Provide the [X, Y] coordinate of the cell's center where the given text is located.  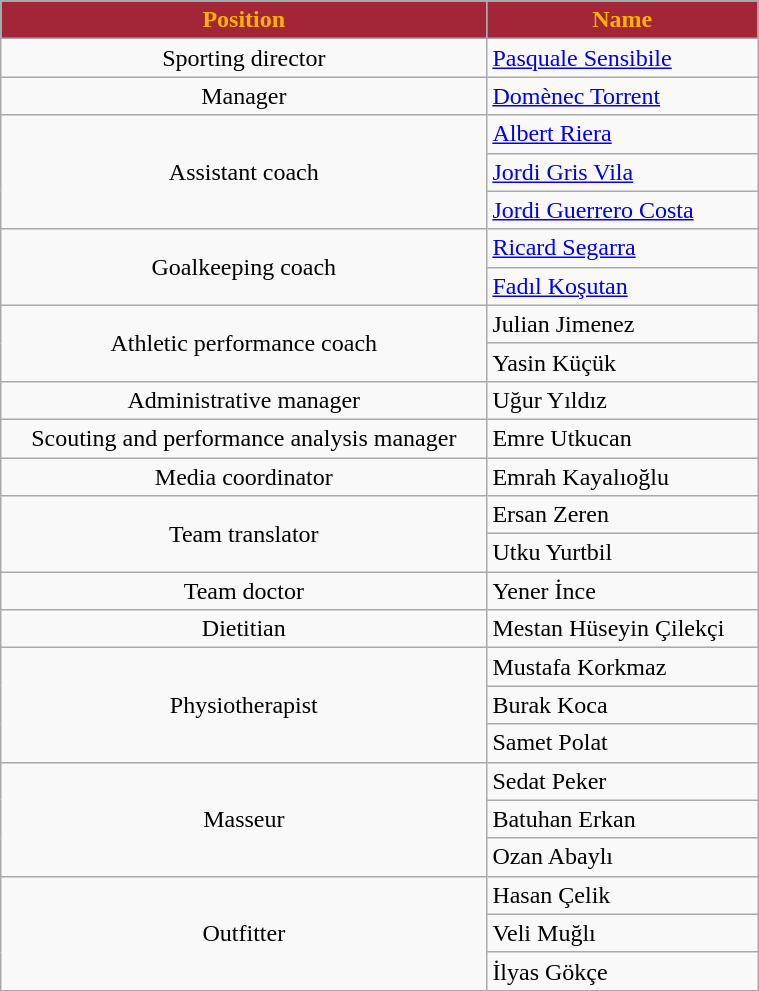
Yener İnce [622, 591]
Sporting director [244, 58]
Mestan Hüseyin Çilekçi [622, 629]
Sedat Peker [622, 781]
Yasin Küçük [622, 362]
Masseur [244, 819]
Manager [244, 96]
Team doctor [244, 591]
Fadıl Koşutan [622, 286]
Administrative manager [244, 400]
Team translator [244, 534]
Hasan Çelik [622, 895]
Ozan Abaylı [622, 857]
Domènec Torrent [622, 96]
Assistant coach [244, 172]
Athletic performance coach [244, 343]
Jordi Guerrero Costa [622, 210]
Samet Polat [622, 743]
Veli Muğlı [622, 933]
Albert Riera [622, 134]
Ersan Zeren [622, 515]
Emrah Kayalıoğlu [622, 477]
Utku Yurtbil [622, 553]
Media coordinator [244, 477]
Ricard Segarra [622, 248]
Goalkeeping coach [244, 267]
Burak Koca [622, 705]
Uğur Yıldız [622, 400]
Pasquale Sensibile [622, 58]
İlyas Gökçe [622, 971]
Mustafa Korkmaz [622, 667]
Batuhan Erkan [622, 819]
Position [244, 20]
Scouting and performance analysis manager [244, 438]
Outfitter [244, 933]
Jordi Gris Vila [622, 172]
Julian Jimenez [622, 324]
Emre Utkucan [622, 438]
Dietitian [244, 629]
Name [622, 20]
Physiotherapist [244, 705]
